Provide the (x, y) coordinate of the cell's center where the given text is located.  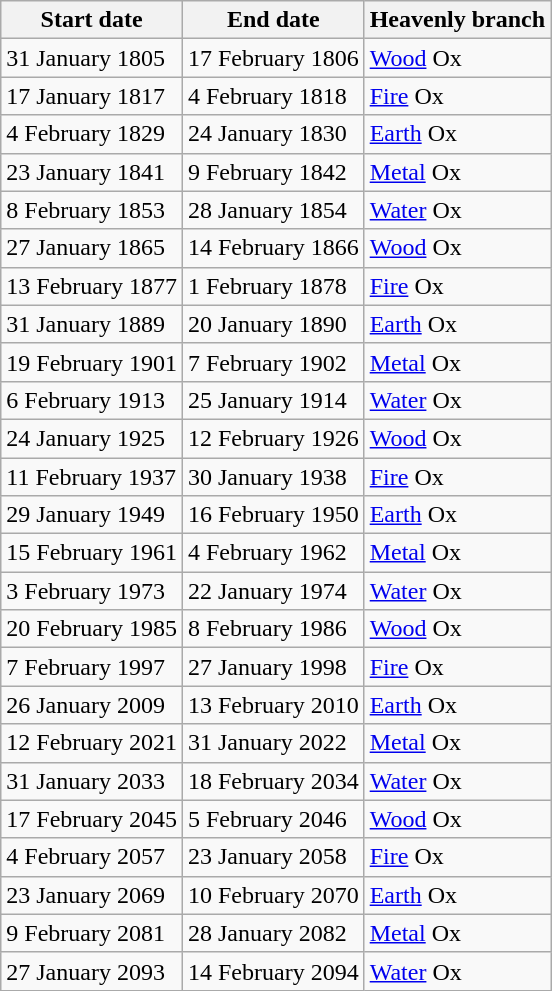
23 January 2069 (92, 895)
4 February 1818 (273, 96)
16 February 1950 (273, 515)
4 February 1962 (273, 553)
23 January 1841 (92, 172)
10 February 2070 (273, 895)
28 January 1854 (273, 210)
1 February 1878 (273, 286)
25 January 1914 (273, 400)
4 February 2057 (92, 857)
20 January 1890 (273, 324)
12 February 2021 (92, 743)
31 January 2022 (273, 743)
5 February 2046 (273, 819)
19 February 1901 (92, 362)
20 February 1985 (92, 629)
17 February 2045 (92, 819)
7 February 1902 (273, 362)
13 February 2010 (273, 705)
23 January 2058 (273, 857)
17 February 1806 (273, 58)
End date (273, 20)
27 January 2093 (92, 971)
22 January 1974 (273, 591)
12 February 1926 (273, 438)
27 January 1998 (273, 667)
17 January 1817 (92, 96)
9 February 1842 (273, 172)
13 February 1877 (92, 286)
8 February 1853 (92, 210)
31 January 1805 (92, 58)
Heavenly branch (457, 20)
14 February 2094 (273, 971)
6 February 1913 (92, 400)
30 January 1938 (273, 477)
31 January 2033 (92, 781)
9 February 2081 (92, 933)
3 February 1973 (92, 591)
24 January 1830 (273, 134)
26 January 2009 (92, 705)
29 January 1949 (92, 515)
11 February 1937 (92, 477)
4 February 1829 (92, 134)
24 January 1925 (92, 438)
Start date (92, 20)
15 February 1961 (92, 553)
31 January 1889 (92, 324)
27 January 1865 (92, 248)
8 February 1986 (273, 629)
14 February 1866 (273, 248)
18 February 2034 (273, 781)
28 January 2082 (273, 933)
7 February 1997 (92, 667)
